Detect which cell encompasses the target text, then output its [x, y] center coordinate. 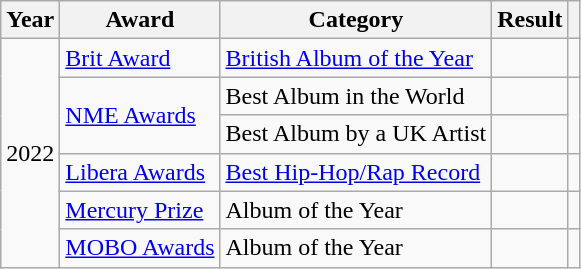
Brit Award [140, 58]
2022 [30, 153]
Award [140, 20]
Result [530, 20]
Best Hip-Hop/Rap Record [356, 172]
MOBO Awards [140, 248]
Best Album in the World [356, 96]
Mercury Prize [140, 210]
Category [356, 20]
British Album of the Year [356, 58]
Libera Awards [140, 172]
Year [30, 20]
Best Album by a UK Artist [356, 134]
NME Awards [140, 115]
